Return the (X, Y) coordinate for the center point of the cell that contains the specified text.  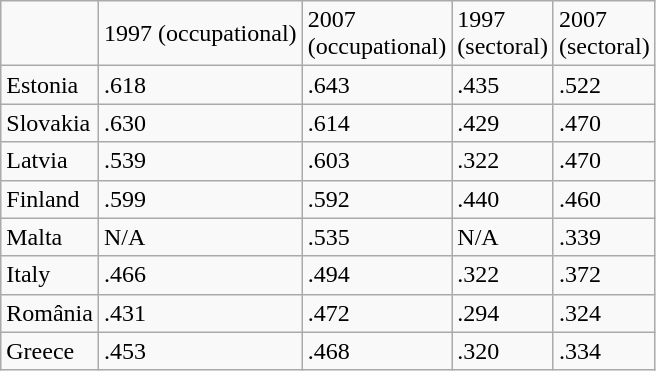
Finland (50, 199)
.372 (604, 275)
.472 (377, 313)
.429 (503, 123)
.494 (377, 275)
2007(occupational) (377, 34)
.294 (503, 313)
Italy (50, 275)
.468 (377, 351)
.599 (200, 199)
.603 (377, 161)
2007(sectoral) (604, 34)
România (50, 313)
.618 (200, 85)
Estonia (50, 85)
.630 (200, 123)
.522 (604, 85)
Latvia (50, 161)
.592 (377, 199)
.453 (200, 351)
.435 (503, 85)
Greece (50, 351)
.460 (604, 199)
.339 (604, 237)
Slovakia (50, 123)
.643 (377, 85)
.614 (377, 123)
1997 (occupational) (200, 34)
.440 (503, 199)
.320 (503, 351)
.431 (200, 313)
1997(sectoral) (503, 34)
Malta (50, 237)
.466 (200, 275)
.535 (377, 237)
.539 (200, 161)
.334 (604, 351)
.324 (604, 313)
